Provide the (x, y) coordinate of the cell's center where the given text is located.  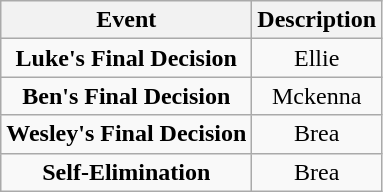
Event (126, 20)
Ellie (317, 58)
Mckenna (317, 96)
Description (317, 20)
Ben's Final Decision (126, 96)
Self-Elimination (126, 172)
Luke's Final Decision (126, 58)
Wesley's Final Decision (126, 134)
